Determine the [X, Y] coordinate at the center of the cell enclosing the given text.  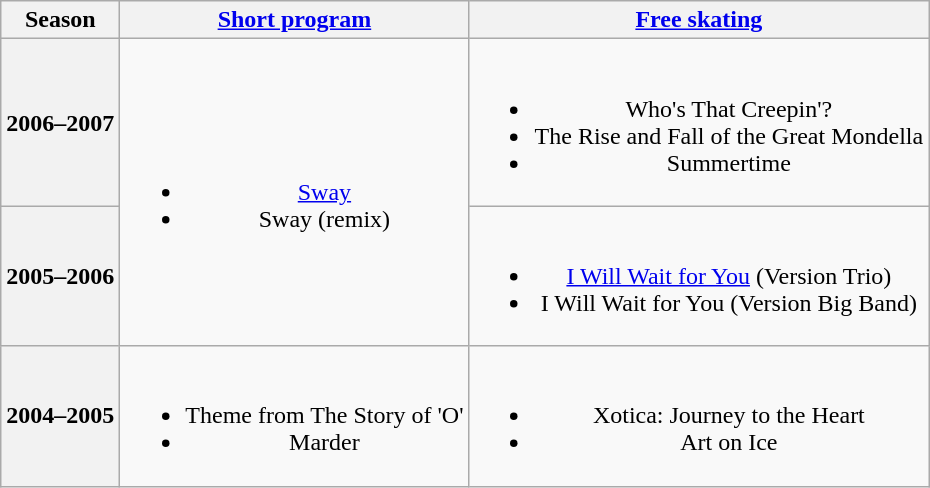
2004–2005 [60, 416]
Who's That Creepin'? The Rise and Fall of the Great Mondella Summertime [699, 122]
Short program [294, 20]
Xotica: Journey to the Heart Art on Ice [699, 416]
2006–2007 [60, 122]
Season [60, 20]
I Will Wait for You (Version Trio) I Will Wait for You (Version Big Band) [699, 276]
Theme from The Story of 'O'Marder [294, 416]
Free skating [699, 20]
2005–2006 [60, 276]
Sway Sway (remix) [294, 192]
